Search for the cell housing the specified text and yield its [x, y] center coordinate. 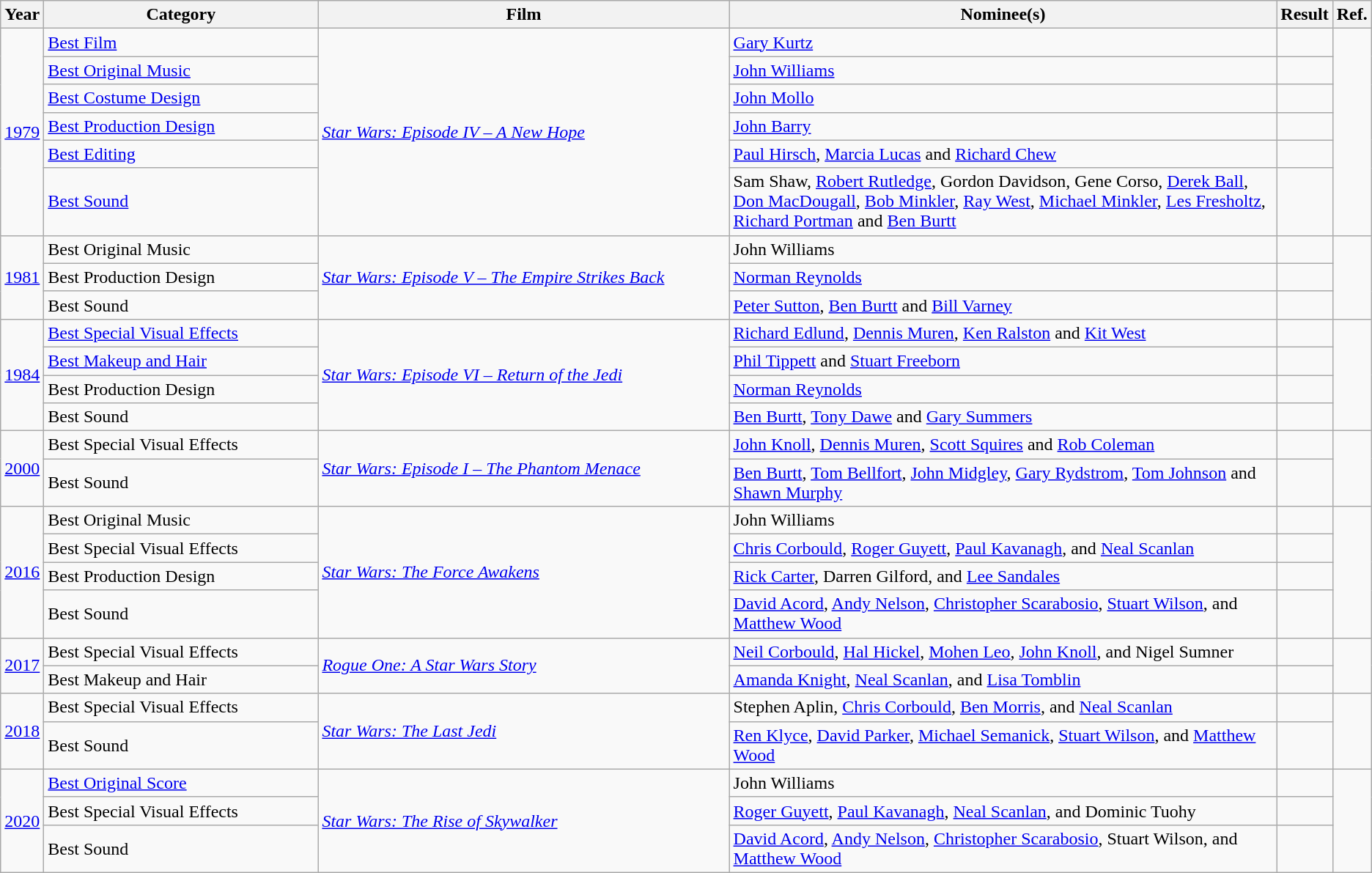
John Knoll, Dennis Muren, Scott Squires and Rob Coleman [1003, 445]
Best Editing [181, 154]
Star Wars: The Last Jedi [523, 732]
Chris Corbould, Roger Guyett, Paul Kavanagh, and Neal Scanlan [1003, 548]
Best Original Score [181, 783]
Star Wars: The Rise of Skywalker [523, 821]
2000 [22, 469]
Best Film [181, 43]
Peter Sutton, Ben Burtt and Bill Varney [1003, 305]
1981 [22, 277]
Rick Carter, Darren Gilford, and Lee Sandales [1003, 576]
Nominee(s) [1003, 15]
2020 [22, 821]
Neil Corbould, Hal Hickel, Mohen Leo, John Knoll, and Nigel Sumner [1003, 652]
Star Wars: Episode V – The Empire Strikes Back [523, 277]
Star Wars: Episode IV – A New Hope [523, 132]
1979 [22, 132]
Amanda Knight, Neal Scanlan, and Lisa Tomblin [1003, 679]
Ref. [1351, 15]
John Mollo [1003, 98]
John Barry [1003, 126]
2016 [22, 572]
Star Wars: Episode I – The Phantom Menace [523, 469]
Richard Edlund, Dennis Muren, Ken Ralston and Kit West [1003, 333]
Star Wars: Episode VI – Return of the Jedi [523, 375]
2018 [22, 732]
Roger Guyett, Paul Kavanagh, Neal Scanlan, and Dominic Tuohy [1003, 811]
2017 [22, 666]
Best Costume Design [181, 98]
Film [523, 15]
Result [1305, 15]
Rogue One: A Star Wars Story [523, 666]
1984 [22, 375]
Phil Tippett and Stuart Freeborn [1003, 361]
Stephen Aplin, Chris Corbould, Ben Morris, and Neal Scanlan [1003, 707]
Ben Burtt, Tony Dawe and Gary Summers [1003, 417]
Year [22, 15]
Ren Klyce, David Parker, Michael Semanick, Stuart Wilson, and Matthew Wood [1003, 745]
Gary Kurtz [1003, 43]
Ben Burtt, Tom Bellfort, John Midgley, Gary Rydstrom, Tom Johnson and Shawn Murphy [1003, 482]
Star Wars: The Force Awakens [523, 572]
Category [181, 15]
Paul Hirsch, Marcia Lucas and Richard Chew [1003, 154]
